Scan for the cell matching the given text and deliver its (X, Y) coordinate at center. 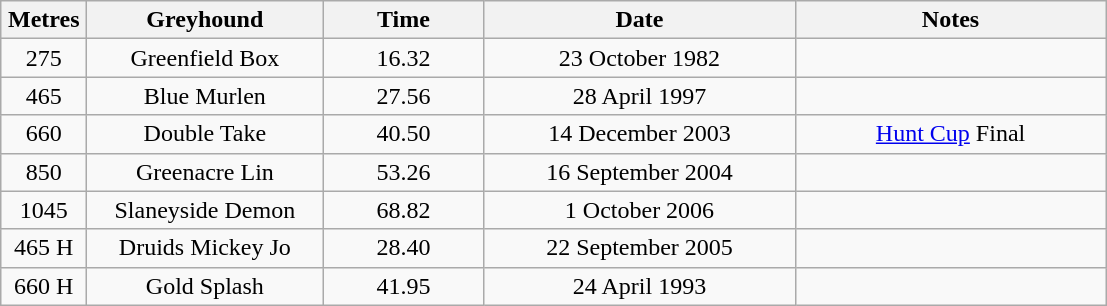
Hunt Cup Final (950, 134)
41.95 (404, 286)
275 (44, 58)
23 October 1982 (640, 58)
68.82 (404, 210)
40.50 (404, 134)
660 (44, 134)
53.26 (404, 172)
Slaneyside Demon (205, 210)
Double Take (205, 134)
28.40 (404, 248)
Gold Splash (205, 286)
14 December 2003 (640, 134)
16.32 (404, 58)
465 H (44, 248)
Date (640, 20)
1 October 2006 (640, 210)
Blue Murlen (205, 96)
22 September 2005 (640, 248)
Greyhound (205, 20)
24 April 1993 (640, 286)
465 (44, 96)
660 H (44, 286)
Greenfield Box (205, 58)
Time (404, 20)
850 (44, 172)
27.56 (404, 96)
28 April 1997 (640, 96)
Metres (44, 20)
Greenacre Lin (205, 172)
1045 (44, 210)
16 September 2004 (640, 172)
Druids Mickey Jo (205, 248)
Notes (950, 20)
